Locate the cell with the specified text and output its [X, Y] center coordinate. 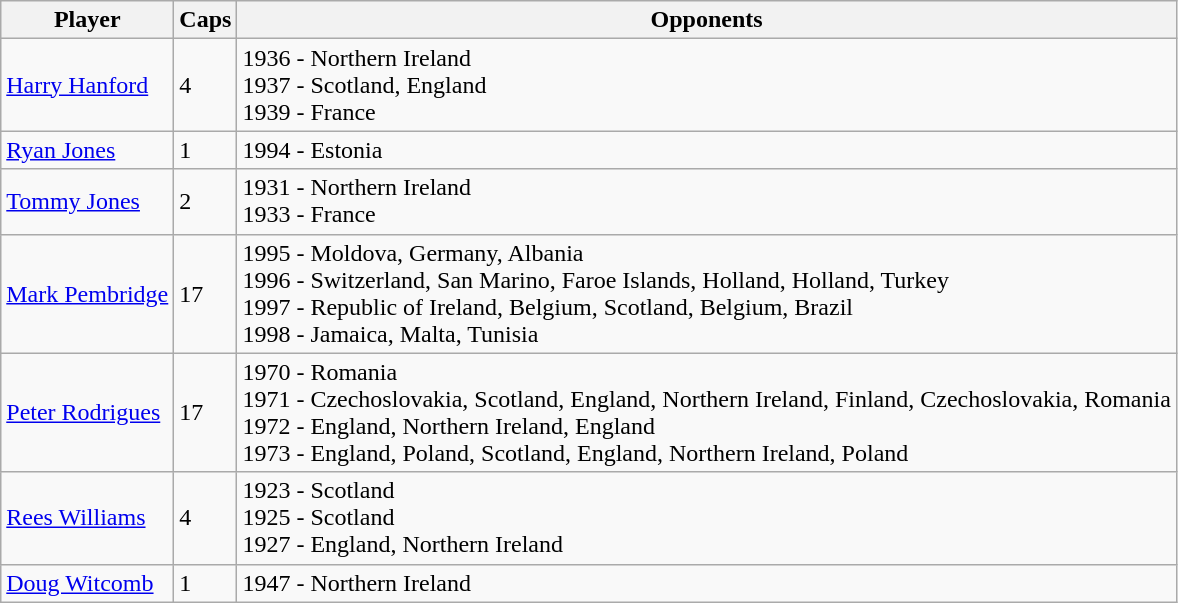
1931 - Northern Ireland1933 - France [706, 202]
Mark Pembridge [88, 294]
2 [206, 202]
Tommy Jones [88, 202]
Peter Rodrigues [88, 412]
Caps [206, 20]
Opponents [706, 20]
Harry Hanford [88, 85]
1936 - Northern Ireland1937 - Scotland, England1939 - France [706, 85]
Ryan Jones [88, 150]
1947 - Northern Ireland [706, 583]
Rees Williams [88, 518]
1923 - Scotland1925 - Scotland1927 - England, Northern Ireland [706, 518]
Player [88, 20]
Doug Witcomb [88, 583]
1994 - Estonia [706, 150]
